Provide the (X, Y) coordinate of the cell's center where the given text is located.  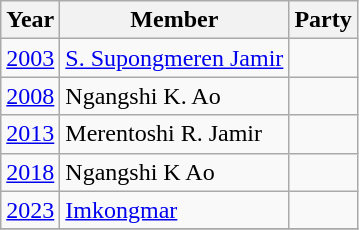
2003 (30, 58)
Merentoshi R. Jamir (174, 134)
2008 (30, 96)
Member (174, 20)
Ngangshi K. Ao (174, 96)
Year (30, 20)
Party (323, 20)
2023 (30, 210)
Ngangshi K Ao (174, 172)
2013 (30, 134)
2018 (30, 172)
Imkongmar (174, 210)
S. Supongmeren Jamir (174, 58)
